Detect which cell encompasses the target text, then output its [X, Y] center coordinate. 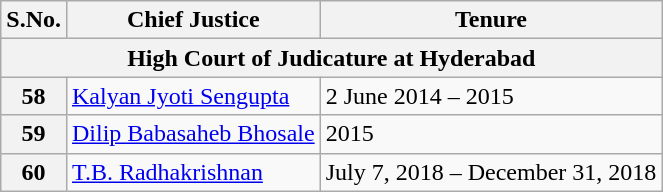
2015 [491, 134]
2 June 2014 – 2015 [491, 96]
High Court of Judicature at Hyderabad [332, 58]
Kalyan Jyoti Sengupta [193, 96]
59 [34, 134]
Tenure [491, 20]
Dilip Babasaheb Bhosale [193, 134]
July 7, 2018 – December 31, 2018 [491, 172]
60 [34, 172]
Chief Justice [193, 20]
S.No. [34, 20]
T.B. Radhakrishnan [193, 172]
58 [34, 96]
